Return the (X, Y) coordinate for the center point of the cell that contains the specified text.  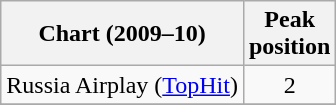
Chart (2009–10) (122, 34)
Peakposition (289, 34)
Russia Airplay (TopHit) (122, 85)
2 (289, 85)
